For the text-containing cell, return its midpoint in [x, y] coordinate format. 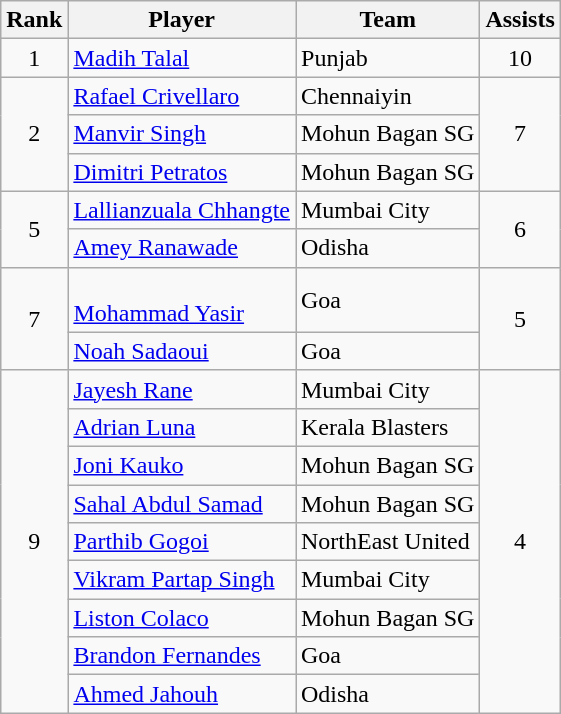
Noah Sadaoui [182, 351]
Ahmed Jahouh [182, 694]
10 [520, 58]
Amey Ranawade [182, 248]
Manvir Singh [182, 134]
Mohammad Yasir [182, 300]
Punjab [388, 58]
Sahal Abdul Samad [182, 503]
Kerala Blasters [388, 427]
Jayesh Rane [182, 389]
6 [520, 229]
Team [388, 20]
4 [520, 542]
NorthEast United [388, 542]
Parthib Gogoi [182, 542]
Liston Colaco [182, 618]
1 [34, 58]
Vikram Partap Singh [182, 580]
Rank [34, 20]
9 [34, 542]
Chennaiyin [388, 96]
Lallianzuala Chhangte [182, 210]
Dimitri Petratos [182, 172]
Brandon Fernandes [182, 656]
Rafael Crivellaro [182, 96]
2 [34, 134]
Joni Kauko [182, 465]
Madih Talal [182, 58]
Assists [520, 20]
Player [182, 20]
Adrian Luna [182, 427]
